Scan for the cell matching the given text and deliver its [x, y] coordinate at center. 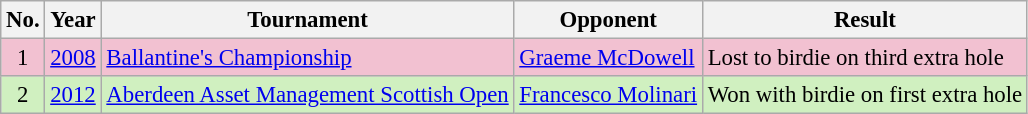
Result [864, 20]
1 [23, 58]
2008 [73, 58]
No. [23, 20]
Aberdeen Asset Management Scottish Open [308, 95]
Won with birdie on first extra hole [864, 95]
Ballantine's Championship [308, 58]
Lost to birdie on third extra hole [864, 58]
Year [73, 20]
Graeme McDowell [608, 58]
2012 [73, 95]
Francesco Molinari [608, 95]
Opponent [608, 20]
2 [23, 95]
Tournament [308, 20]
